Extract the [X, Y] coordinate from the center of the cell holding the provided text.  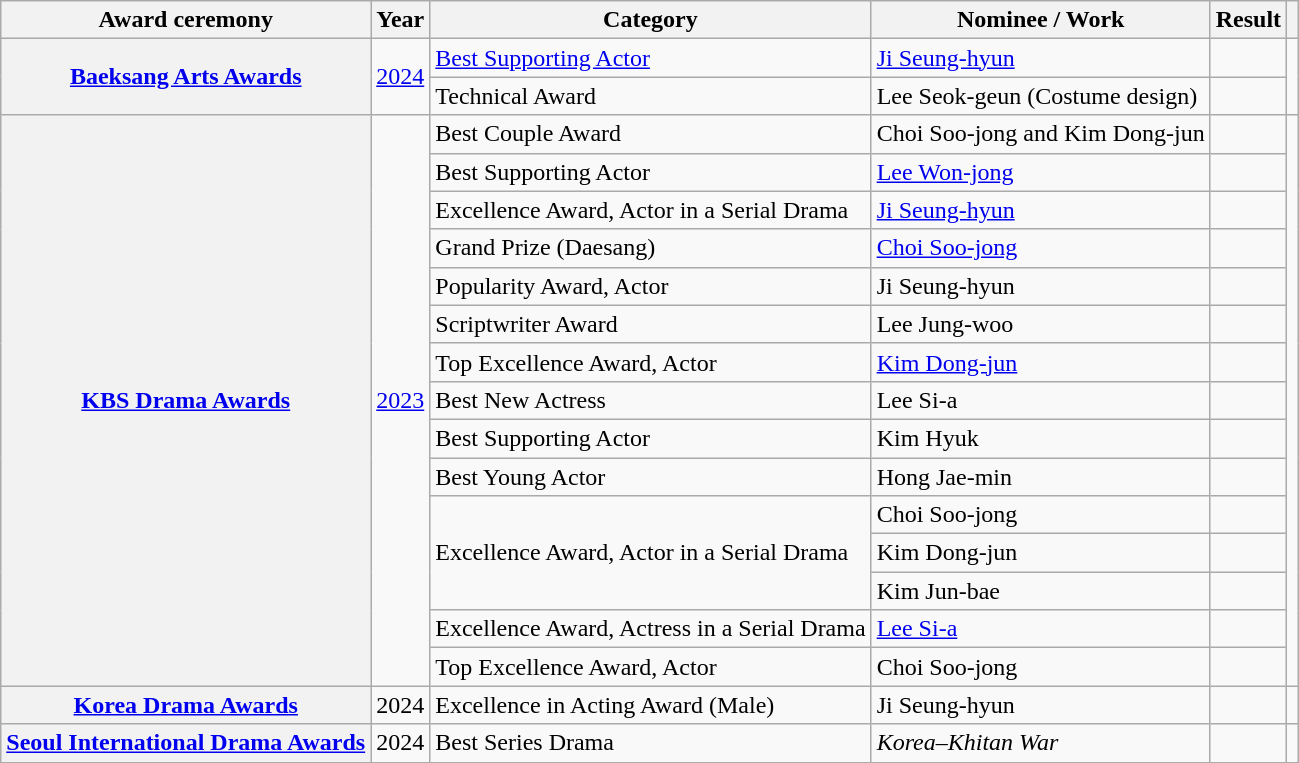
Kim Jun-bae [1040, 591]
Baeksang Arts Awards [186, 77]
2023 [400, 400]
Best Series Drama [650, 743]
Nominee / Work [1040, 20]
Grand Prize (Daesang) [650, 248]
Lee Won-jong [1040, 172]
Year [400, 20]
Hong Jae-min [1040, 477]
Lee Jung-woo [1040, 324]
Kim Hyuk [1040, 438]
Best Couple Award [650, 134]
Korea Drama Awards [186, 705]
Category [650, 20]
Korea–Khitan War [1040, 743]
Lee Seok-geun (Costume design) [1040, 96]
Excellence Award, Actress in a Serial Drama [650, 629]
Seoul International Drama Awards [186, 743]
KBS Drama Awards [186, 400]
Popularity Award, Actor [650, 286]
Award ceremony [186, 20]
Result [1248, 20]
Choi Soo-jong and Kim Dong-jun [1040, 134]
Technical Award [650, 96]
Best New Actress [650, 400]
Best Young Actor [650, 477]
Scriptwriter Award [650, 324]
Excellence in Acting Award (Male) [650, 705]
